Provide the [X, Y] coordinate of the cell's center where the given text is located.  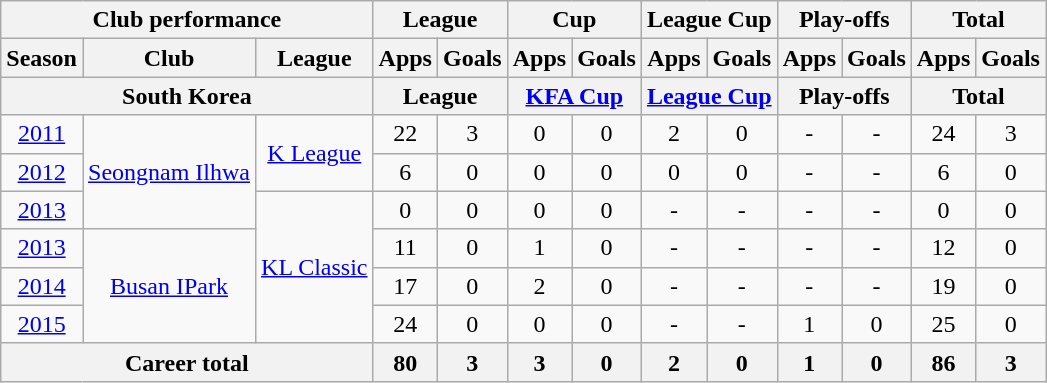
11 [405, 248]
17 [405, 286]
Seongnam Ilhwa [168, 172]
2014 [42, 286]
Career total [187, 362]
25 [943, 324]
KL Classic [314, 267]
2015 [42, 324]
2011 [42, 134]
K League [314, 153]
2012 [42, 172]
KFA Cup [574, 96]
22 [405, 134]
Season [42, 58]
Cup [574, 20]
Busan IPark [168, 286]
South Korea [187, 96]
86 [943, 362]
12 [943, 248]
80 [405, 362]
Club [168, 58]
19 [943, 286]
Club performance [187, 20]
